Provide the (X, Y) coordinate of the cell's center where the given text is located.  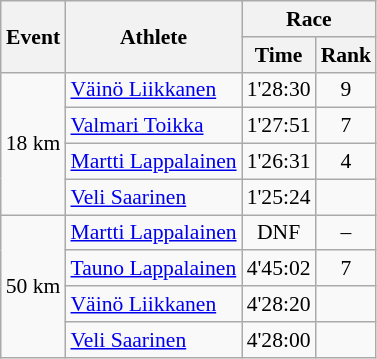
1'26:31 (279, 162)
Athlete (153, 36)
4'45:02 (279, 269)
Valmari Toikka (153, 126)
Event (34, 36)
Race (310, 19)
Rank (346, 55)
– (346, 233)
9 (346, 90)
1'28:30 (279, 90)
18 km (34, 143)
1'27:51 (279, 126)
4 (346, 162)
4'28:20 (279, 304)
50 km (34, 286)
1'25:24 (279, 197)
DNF (279, 233)
Time (279, 55)
4'28:00 (279, 340)
Tauno Lappalainen (153, 269)
